Return the [x, y] coordinate for the center point of the cell that contains the specified text.  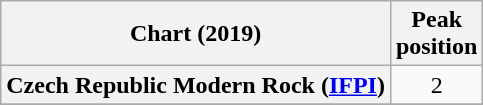
Chart (2019) [196, 34]
Peakposition [436, 34]
2 [436, 85]
Czech Republic Modern Rock (IFPI) [196, 85]
